Extract the (x, y) coordinate from the center of the cell holding the provided text.  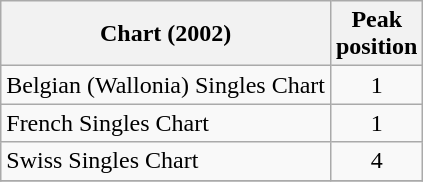
Peakposition (376, 34)
French Singles Chart (166, 123)
Swiss Singles Chart (166, 161)
Belgian (Wallonia) Singles Chart (166, 85)
4 (376, 161)
Chart (2002) (166, 34)
